Detect which cell encompasses the target text, then output its (x, y) center coordinate. 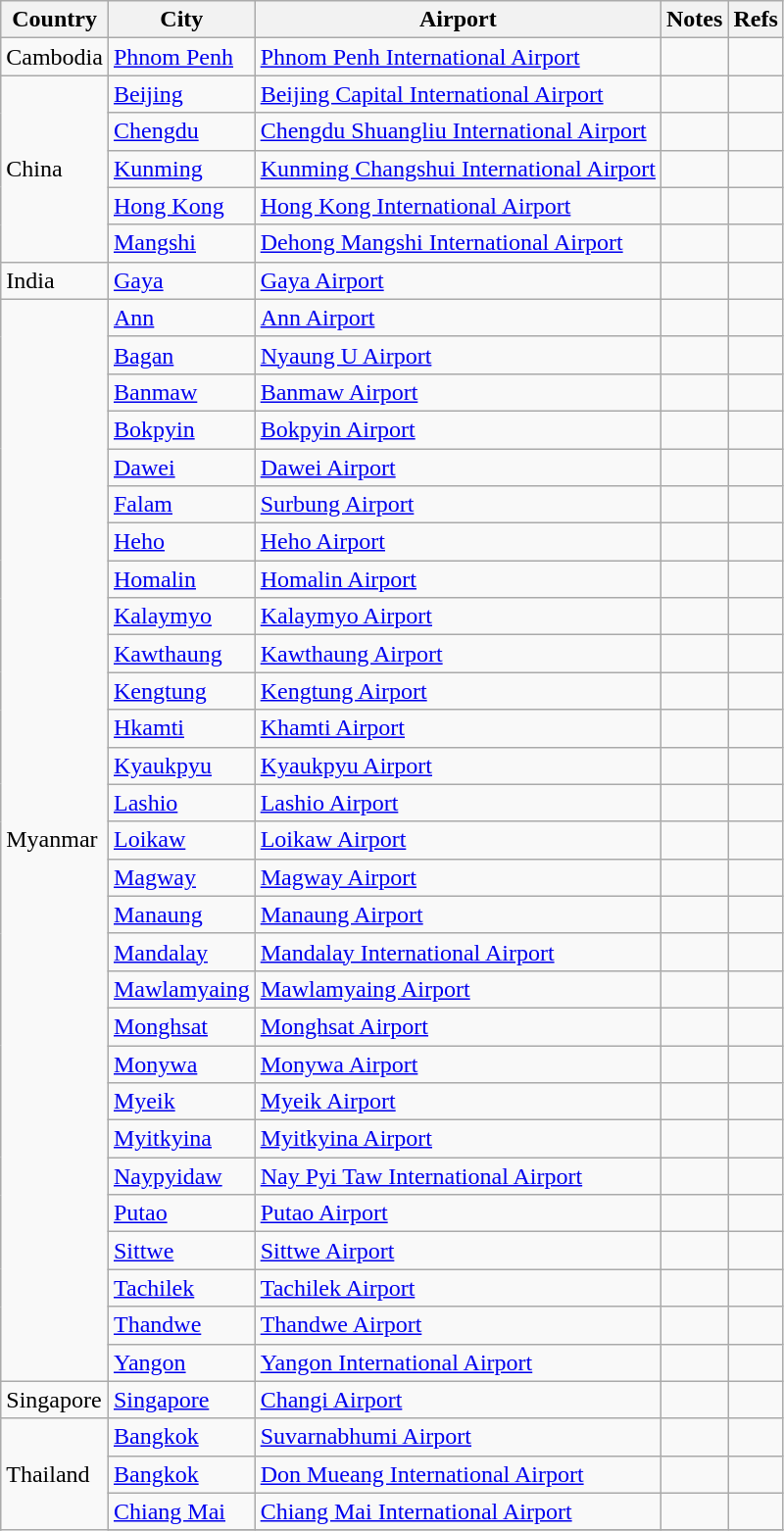
Homalin (181, 579)
Kengtung Airport (458, 691)
Mawlamyaing Airport (458, 989)
Kyaukpyu (181, 765)
Falam (181, 505)
Banmaw (181, 392)
Monywa (181, 1063)
Chiang Mai (181, 1511)
Beijing (181, 94)
Notes (695, 20)
Mangshi (181, 243)
Lashio (181, 803)
Lashio Airport (458, 803)
Beijing Capital International Airport (458, 94)
Chiang Mai International Airport (458, 1511)
Gaya (181, 280)
Cambodia (55, 57)
Myeik (181, 1102)
Country (55, 20)
Dawei (181, 468)
Dawei Airport (458, 468)
Phnom Penh International Airport (458, 57)
Heho (181, 542)
Yangon International Airport (458, 1362)
Hong Kong (181, 206)
Kalaymyo Airport (458, 617)
Homalin Airport (458, 579)
City (181, 20)
Myitkyina (181, 1139)
Magway (181, 877)
Tachilek Airport (458, 1288)
Dehong Mangshi International Airport (458, 243)
Thandwe Airport (458, 1325)
Monghsat (181, 1026)
Kunming Changshui International Airport (458, 169)
Chengdu (181, 131)
Yangon (181, 1362)
Heho Airport (458, 542)
Myitkyina Airport (458, 1139)
Loikaw (181, 840)
Myanmar (55, 840)
Magway Airport (458, 877)
Nay Pyi Taw International Airport (458, 1176)
Monywa Airport (458, 1063)
Don Mueang International Airport (458, 1474)
Manaung Airport (458, 914)
Banmaw Airport (458, 392)
Chengdu Shuangliu International Airport (458, 131)
Bokpyin Airport (458, 429)
Bokpyin (181, 429)
Ann Airport (458, 318)
Mawlamyaing (181, 989)
Suvarnabhumi Airport (458, 1437)
Kalaymyo (181, 617)
Khamti Airport (458, 728)
Putao Airport (458, 1213)
Sittwe (181, 1251)
Surbung Airport (458, 505)
Ann (181, 318)
Kengtung (181, 691)
Bagan (181, 355)
Thailand (55, 1474)
Changi Airport (458, 1400)
Myeik Airport (458, 1102)
Loikaw Airport (458, 840)
Hkamti (181, 728)
Manaung (181, 914)
Mandalay (181, 952)
India (55, 280)
Kawthaung (181, 654)
Nyaung U Airport (458, 355)
Kunming (181, 169)
Putao (181, 1213)
Monghsat Airport (458, 1026)
Phnom Penh (181, 57)
China (55, 169)
Kawthaung Airport (458, 654)
Thandwe (181, 1325)
Kyaukpyu Airport (458, 765)
Refs (756, 20)
Tachilek (181, 1288)
Naypyidaw (181, 1176)
Mandalay International Airport (458, 952)
Gaya Airport (458, 280)
Sittwe Airport (458, 1251)
Airport (458, 20)
Hong Kong International Airport (458, 206)
